Detect which cell encompasses the target text, then output its [X, Y] center coordinate. 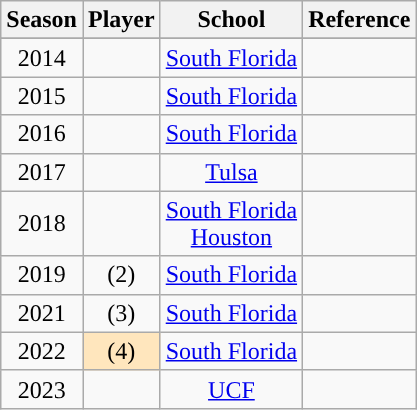
2018 [42, 224]
2019 [42, 275]
2014 [42, 58]
(3) [121, 313]
(4) [121, 351]
Tulsa [231, 172]
UCF [231, 389]
School [231, 20]
2022 [42, 351]
Season [42, 20]
2017 [42, 172]
(2) [121, 275]
2021 [42, 313]
South FloridaHouston [231, 224]
2023 [42, 389]
2016 [42, 134]
Player [121, 20]
Reference [360, 20]
2015 [42, 96]
